For the text-containing cell, return its midpoint in (x, y) coordinate format. 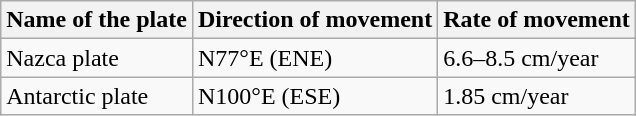
Name of the plate (97, 20)
Antarctic plate (97, 96)
Direction of movement (314, 20)
Rate of movement (537, 20)
N100°E (ESE) (314, 96)
N77°E (ENE) (314, 58)
6.6–8.5 cm/year (537, 58)
Nazca plate (97, 58)
1.85 cm/year (537, 96)
